Pinpoint the cell where the given text exists, returning its [x, y] midpoint coordinate. 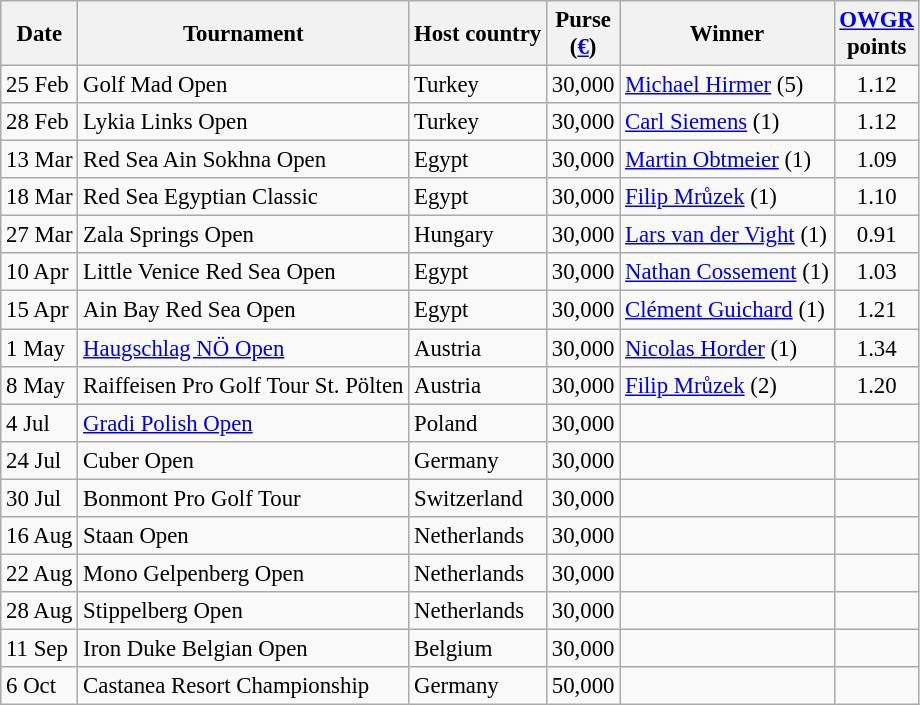
1.10 [876, 197]
Gradi Polish Open [244, 423]
Red Sea Ain Sokhna Open [244, 160]
Lykia Links Open [244, 122]
Tournament [244, 34]
Martin Obtmeier (1) [727, 160]
1.09 [876, 160]
4 Jul [40, 423]
11 Sep [40, 648]
Host country [478, 34]
Lars van der Vight (1) [727, 235]
Filip Mrůzek (1) [727, 197]
22 Aug [40, 573]
Purse(€) [582, 34]
28 Feb [40, 122]
Michael Hirmer (5) [727, 85]
8 May [40, 385]
Carl Siemens (1) [727, 122]
24 Jul [40, 460]
0.91 [876, 235]
Iron Duke Belgian Open [244, 648]
1.20 [876, 385]
Filip Mrůzek (2) [727, 385]
Switzerland [478, 498]
50,000 [582, 686]
Red Sea Egyptian Classic [244, 197]
27 Mar [40, 235]
Mono Gelpenberg Open [244, 573]
Cuber Open [244, 460]
Raiffeisen Pro Golf Tour St. Pölten [244, 385]
10 Apr [40, 273]
Belgium [478, 648]
30 Jul [40, 498]
Poland [478, 423]
Stippelberg Open [244, 611]
Date [40, 34]
Little Venice Red Sea Open [244, 273]
Hungary [478, 235]
Haugschlag NÖ Open [244, 348]
Staan Open [244, 536]
1.34 [876, 348]
Nathan Cossement (1) [727, 273]
18 Mar [40, 197]
1.21 [876, 310]
28 Aug [40, 611]
Zala Springs Open [244, 235]
15 Apr [40, 310]
Golf Mad Open [244, 85]
1.03 [876, 273]
13 Mar [40, 160]
OWGRpoints [876, 34]
1 May [40, 348]
Castanea Resort Championship [244, 686]
25 Feb [40, 85]
Clément Guichard (1) [727, 310]
16 Aug [40, 536]
6 Oct [40, 686]
Nicolas Horder (1) [727, 348]
Winner [727, 34]
Bonmont Pro Golf Tour [244, 498]
Ain Bay Red Sea Open [244, 310]
